Output the [x, y] coordinate of the center of the cell containing the given text.  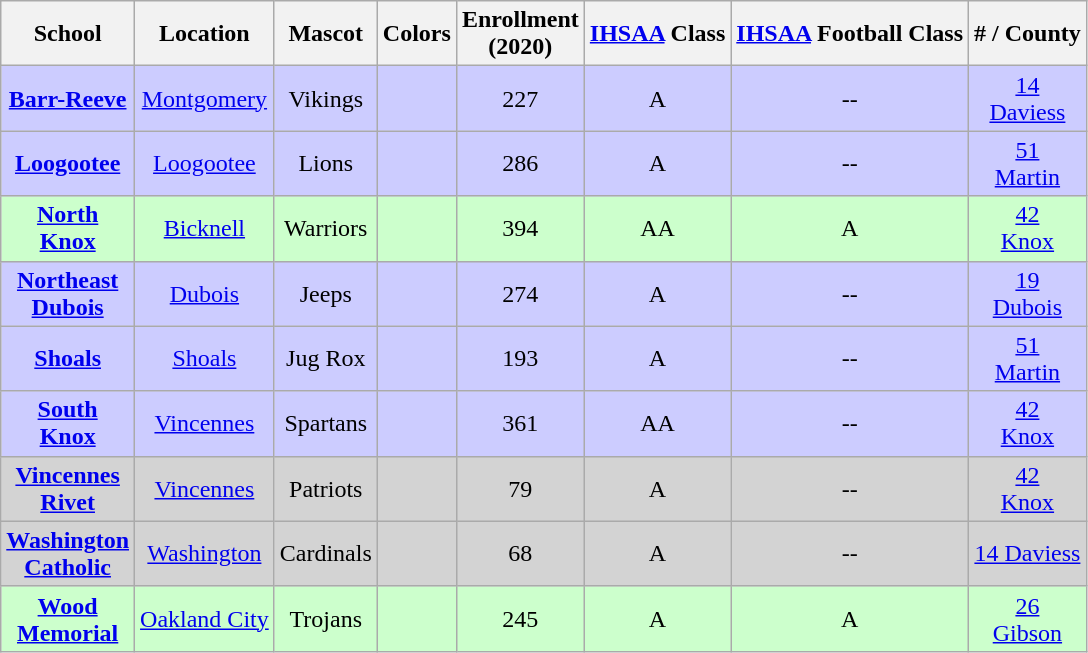
Northeast Dubois [68, 294]
245 [520, 618]
Cardinals [326, 554]
Trojans [326, 618]
Washington [205, 554]
Spartans [326, 424]
274 [520, 294]
Patriots [326, 488]
IHSAA Class [657, 34]
Jug Rox [326, 358]
# / County [1028, 34]
68 [520, 554]
Oakland City [205, 618]
Location [205, 34]
IHSAA Football Class [850, 34]
193 [520, 358]
Bicknell [205, 228]
Enrollment(2020) [520, 34]
South Knox [68, 424]
Montgomery [205, 98]
Barr-Reeve [68, 98]
North Knox [68, 228]
79 [520, 488]
Mascot [326, 34]
Colors [416, 34]
26 Gibson [1028, 618]
Jeeps [326, 294]
Dubois [205, 294]
19 Dubois [1028, 294]
Vincennes Rivet [68, 488]
Warriors [326, 228]
227 [520, 98]
394 [520, 228]
School [68, 34]
361 [520, 424]
286 [520, 164]
Vikings [326, 98]
Wood Memorial [68, 618]
Lions [326, 164]
Washington Catholic [68, 554]
